From the cell containing the given text, extract its center point as [X, Y] coordinate. 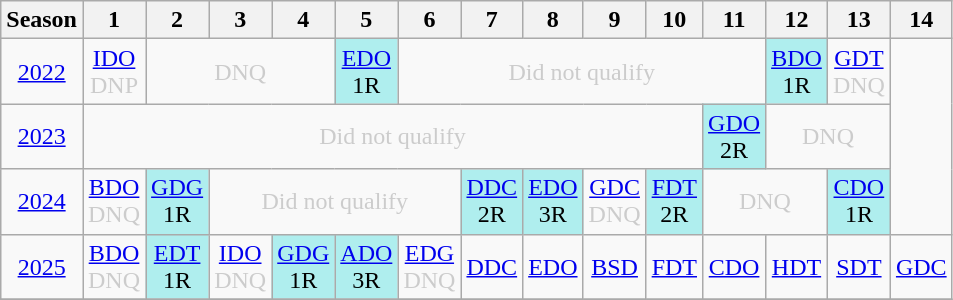
13 [858, 20]
BDO1R [797, 72]
EDGDNQ [430, 266]
GDO2R [734, 136]
12 [797, 20]
EDO [553, 266]
DDC2R [492, 202]
11 [734, 20]
EDO3R [553, 202]
CDO [734, 266]
SDT [858, 266]
GDCDNQ [614, 202]
10 [674, 20]
14 [921, 20]
Season [42, 20]
7 [492, 20]
2023 [42, 136]
HDT [797, 266]
4 [304, 20]
2025 [42, 266]
3 [240, 20]
6 [430, 20]
2022 [42, 72]
CDO1R [858, 202]
5 [366, 20]
BSD [614, 266]
ADO3R [366, 266]
9 [614, 20]
GDC [921, 266]
FDT [674, 266]
1 [114, 20]
8 [553, 20]
EDT1R [178, 266]
2024 [42, 202]
IDODNQ [240, 266]
IDODNP [114, 72]
FDT2R [674, 202]
EDO1R [366, 72]
2 [178, 20]
GDTDNQ [858, 72]
DDC [492, 266]
